Identify which cell holds the provided text, then report its [x, y] central coordinate. 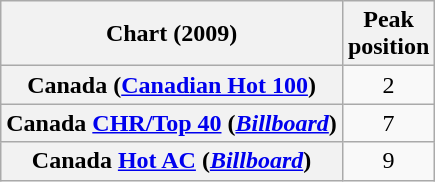
7 [388, 123]
9 [388, 161]
Canada (Canadian Hot 100) [172, 85]
Chart (2009) [172, 34]
Peakposition [388, 34]
2 [388, 85]
Canada CHR/Top 40 (Billboard) [172, 123]
Canada Hot AC (Billboard) [172, 161]
